Search for the cell housing the specified text and yield its (X, Y) center coordinate. 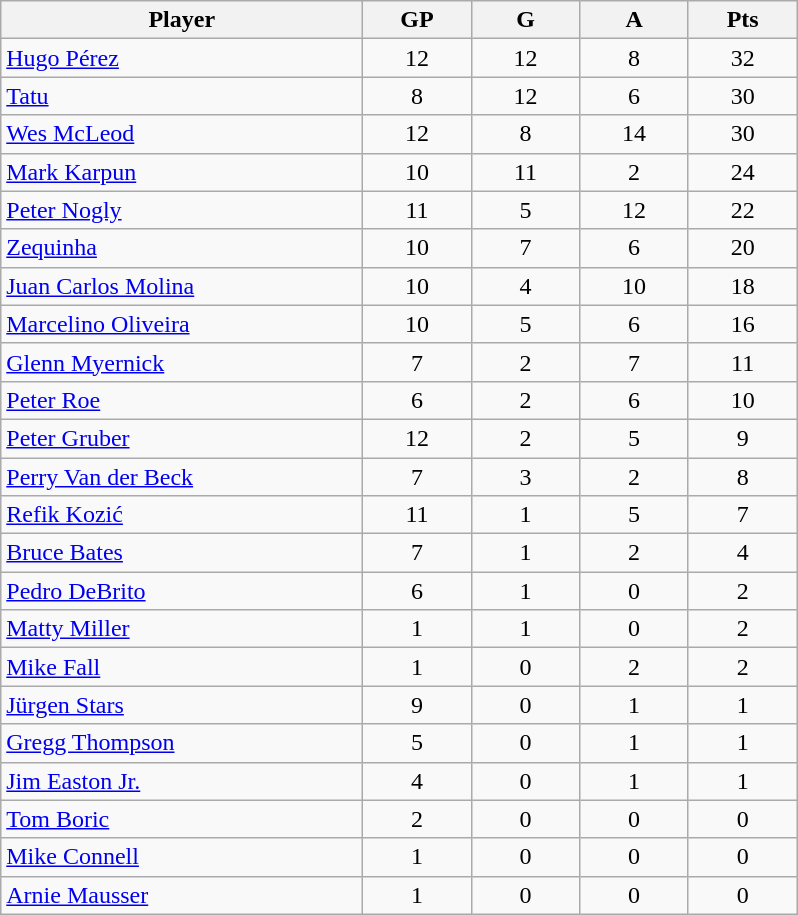
A (634, 20)
Jim Easton Jr. (182, 781)
Glenn Myernick (182, 362)
Tatu (182, 96)
24 (742, 172)
Arnie Mausser (182, 895)
Jürgen Stars (182, 705)
Juan Carlos Molina (182, 286)
18 (742, 286)
GP (418, 20)
Peter Nogly (182, 210)
Hugo Pérez (182, 58)
Zequinha (182, 248)
14 (634, 134)
Player (182, 20)
Marcelino Oliveira (182, 324)
Peter Roe (182, 400)
22 (742, 210)
Matty Miller (182, 629)
Perry Van der Beck (182, 477)
Mark Karpun (182, 172)
Tom Boric (182, 819)
Mike Fall (182, 667)
Refik Kozić (182, 515)
32 (742, 58)
16 (742, 324)
G (526, 20)
Wes McLeod (182, 134)
Gregg Thompson (182, 743)
Pts (742, 20)
Peter Gruber (182, 438)
Mike Connell (182, 857)
3 (526, 477)
20 (742, 248)
Bruce Bates (182, 553)
Pedro DeBrito (182, 591)
